Search for the cell housing the specified text and yield its [X, Y] center coordinate. 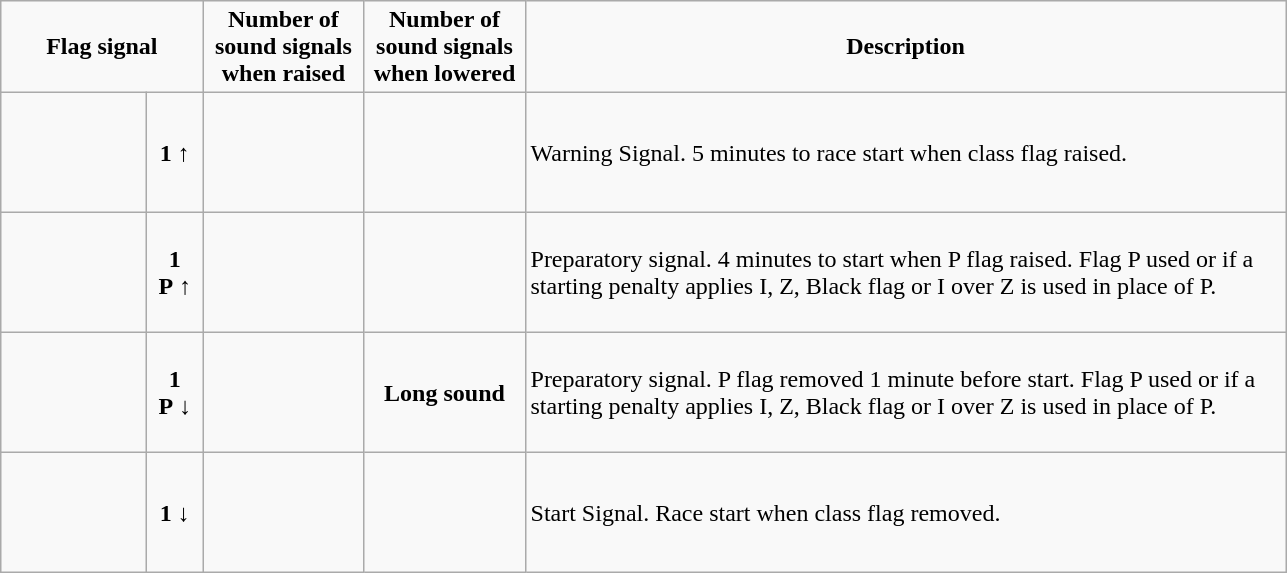
1 ↑ [175, 153]
Description [906, 47]
Number of sound signals when raised [284, 47]
Number of sound signals when lowered [444, 47]
Warning Signal. 5 minutes to race start when class flag raised. [906, 153]
Flag signal [102, 47]
Long sound [444, 393]
1P ↑ [175, 273]
1 ↓ [175, 513]
Start Signal. Race start when class flag removed. [906, 513]
1P ↓ [175, 393]
